Extract the [x, y] coordinate from the center of the cell holding the provided text.  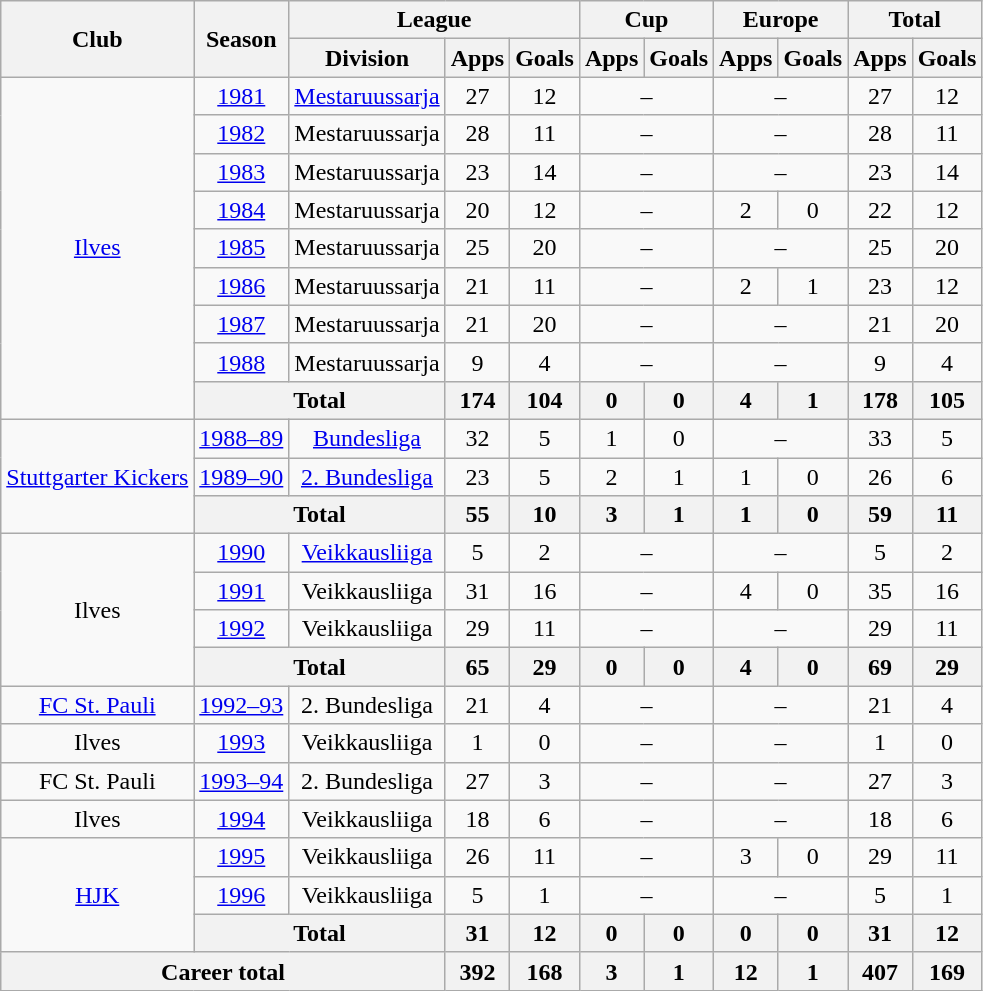
407 [880, 971]
10 [545, 515]
35 [880, 591]
1994 [242, 819]
168 [545, 971]
178 [880, 400]
1990 [242, 553]
1986 [242, 286]
1983 [242, 172]
1993–94 [242, 781]
Bundesliga [367, 438]
33 [880, 438]
1982 [242, 134]
1988–89 [242, 438]
Career total [223, 971]
1995 [242, 857]
65 [477, 667]
169 [947, 971]
Season [242, 39]
1992 [242, 629]
1991 [242, 591]
1996 [242, 895]
32 [477, 438]
22 [880, 210]
1993 [242, 743]
1992–93 [242, 705]
1981 [242, 96]
Division [367, 58]
HJK [98, 895]
174 [477, 400]
105 [947, 400]
Cup [646, 20]
1987 [242, 324]
69 [880, 667]
59 [880, 515]
1985 [242, 248]
League [434, 20]
Europe [781, 20]
Stuttgarter Kickers [98, 476]
1984 [242, 210]
1988 [242, 362]
1989–90 [242, 477]
55 [477, 515]
Club [98, 39]
392 [477, 971]
104 [545, 400]
